Detect which cell encompasses the target text, then output its (x, y) center coordinate. 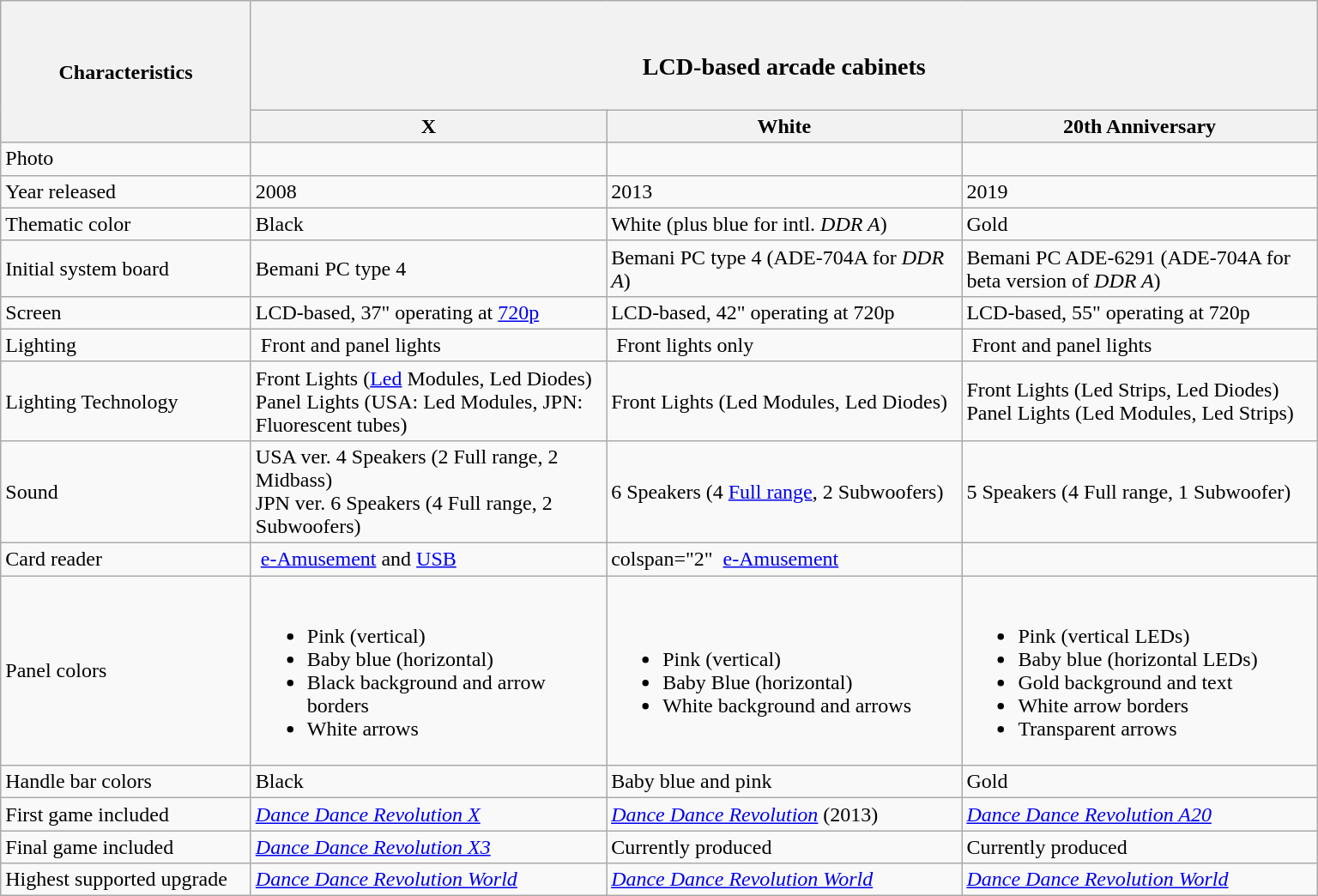
Dance Dance Revolution X3 (428, 847)
6 Speakers (4 Full range, 2 Subwoofers) (784, 491)
Bemani PC type 4 (428, 268)
Dance Dance Revolution A20 (1140, 814)
Front lights only (784, 345)
Highest supported upgrade (126, 880)
Pink (vertical)Baby blue (horizontal)Black background and arrow bordersWhite arrows (428, 671)
2019 (1140, 191)
Thematic color (126, 224)
Front Lights (Led Modules, Led Diodes) (784, 401)
Card reader (126, 560)
White (plus blue for intl. DDR A) (784, 224)
colspan="2" e-Amusement (784, 560)
Front Lights (Led Strips, Led Diodes)Panel Lights (Led Modules, Led Strips) (1140, 401)
LCD-based, 42" operating at 720p (784, 312)
LCD-based, 55" operating at 720p (1140, 312)
20th Anniversary (1140, 126)
Photo (126, 159)
Bemani PC type 4 (ADE-704A for DDR A) (784, 268)
Handle bar colors (126, 782)
Lighting Technology (126, 401)
Final game included (126, 847)
5 Speakers (4 Full range, 1 Subwoofer) (1140, 491)
2008 (428, 191)
X (428, 126)
Year released (126, 191)
White (784, 126)
Pink (vertical)Baby Blue (horizontal)White background and arrows (784, 671)
LCD-based, 37" operating at 720p (428, 312)
Front Lights (Led Modules, Led Diodes)Panel Lights (USA: Led Modules, JPN: Fluorescent tubes) (428, 401)
2013 (784, 191)
Dance Dance Revolution (2013) (784, 814)
Panel colors (126, 671)
USA ver. 4 Speakers (2 Full range, 2 Midbass)JPN ver. 6 Speakers (4 Full range, 2 Subwoofers) (428, 491)
e-Amusement and USB (428, 560)
First game included (126, 814)
LCD-based arcade cabinets (784, 55)
Dance Dance Revolution X (428, 814)
Characteristics (126, 72)
Sound (126, 491)
Bemani PC ADE-6291 (ADE-704A for beta version of DDR A) (1140, 268)
Initial system board (126, 268)
Pink (vertical LEDs)Baby blue (horizontal LEDs)Gold background and textWhite arrow bordersTransparent arrows (1140, 671)
Baby blue and pink (784, 782)
Lighting (126, 345)
Screen (126, 312)
